Provide the (X, Y) coordinate of the cell's center where the given text is located.  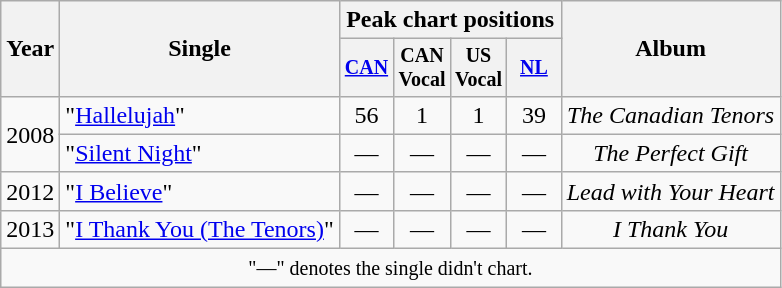
2013 (30, 229)
"Hallelujah" (200, 115)
"I Thank You (The Tenors)" (200, 229)
Year (30, 49)
2008 (30, 134)
56 (366, 115)
Album (670, 49)
CAN (366, 68)
2012 (30, 191)
"—" denotes the single didn't chart. (390, 268)
The Canadian Tenors (670, 115)
Peak chart positions (450, 20)
Single (200, 49)
"I Believe" (200, 191)
I Thank You (670, 229)
39 (534, 115)
CANVocal (422, 68)
NL (534, 68)
The Perfect Gift (670, 153)
"Silent Night" (200, 153)
USVocal (478, 68)
Lead with Your Heart (670, 191)
